Return (X, Y) of the center of cell containing provided text 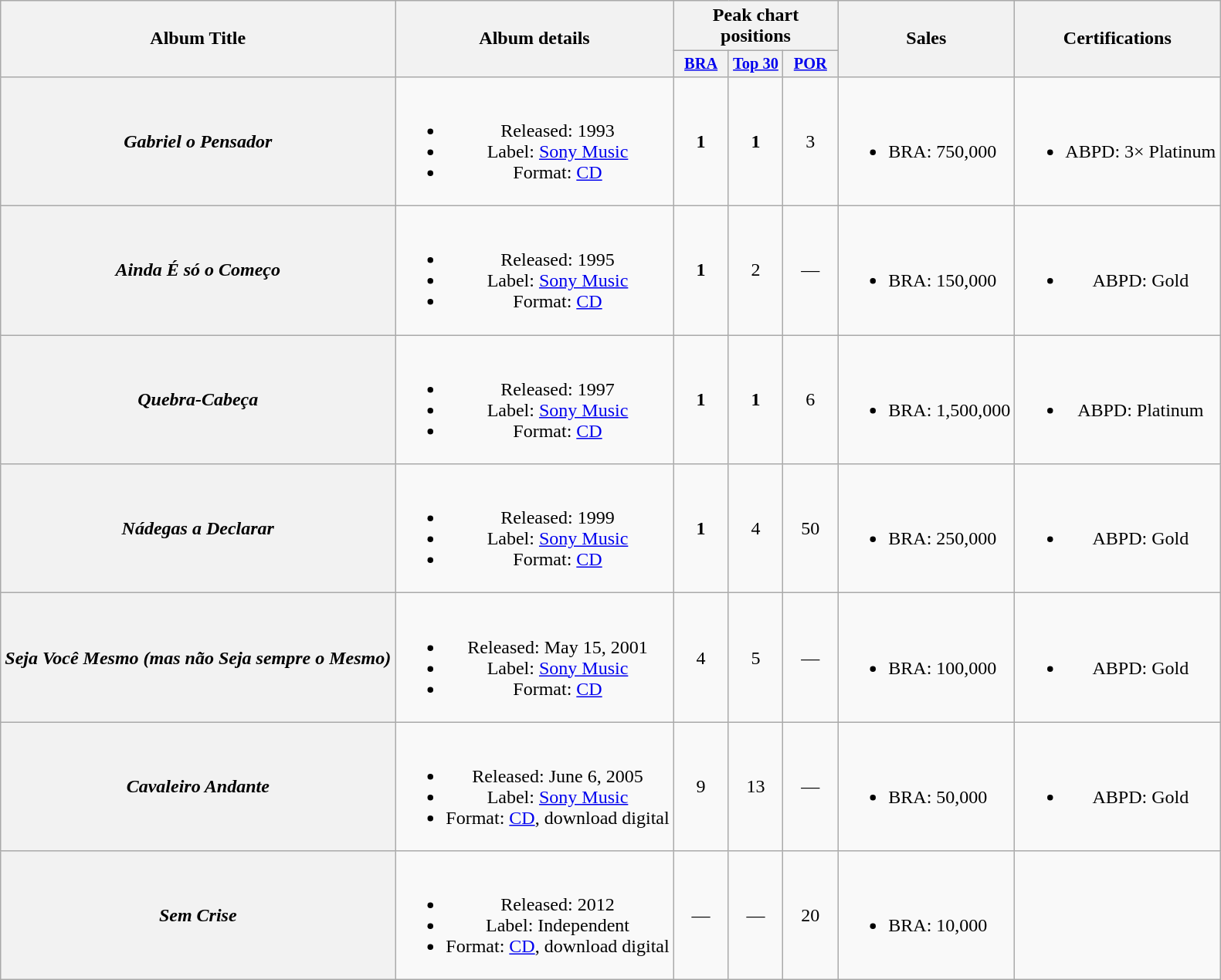
BRA: 1,500,000 (927, 400)
13 (755, 786)
BRA: 50,000 (927, 786)
Nádegas a Declarar (198, 528)
Certifications (1118, 39)
Released: 1999Label: Sony MusicFormat: CD (534, 528)
BRA: 750,000 (927, 141)
Released: June 6, 2005Label: Sony MusicFormat: CD, download digital (534, 786)
Cavaleiro Andante (198, 786)
Sem Crise (198, 916)
Quebra-Cabeça (198, 400)
Seja Você Mesmo (mas não Seja sempre o Mesmo) (198, 658)
ABPD: 3× Platinum (1118, 141)
50 (811, 528)
Released: 1993Label: Sony MusicFormat: CD (534, 141)
Released: 1995Label: Sony MusicFormat: CD (534, 270)
6 (811, 400)
Released: May 15, 2001Label: Sony MusicFormat: CD (534, 658)
Released: 2012Label: IndependentFormat: CD, download digital (534, 916)
5 (755, 658)
3 (811, 141)
Album Title (198, 39)
Released: 1997Label: Sony MusicFormat: CD (534, 400)
Sales (927, 39)
Top 30 (755, 64)
2 (755, 270)
BRA: 150,000 (927, 270)
Gabriel o Pensador (198, 141)
ABPD: Platinum (1118, 400)
Peak chart positions (755, 26)
Album details (534, 39)
BRA (701, 64)
Ainda É só o Começo (198, 270)
BRA: 10,000 (927, 916)
BRA: 250,000 (927, 528)
9 (701, 786)
POR (811, 64)
20 (811, 916)
BRA: 100,000 (927, 658)
